Detect which cell encompasses the target text, then output its [x, y] center coordinate. 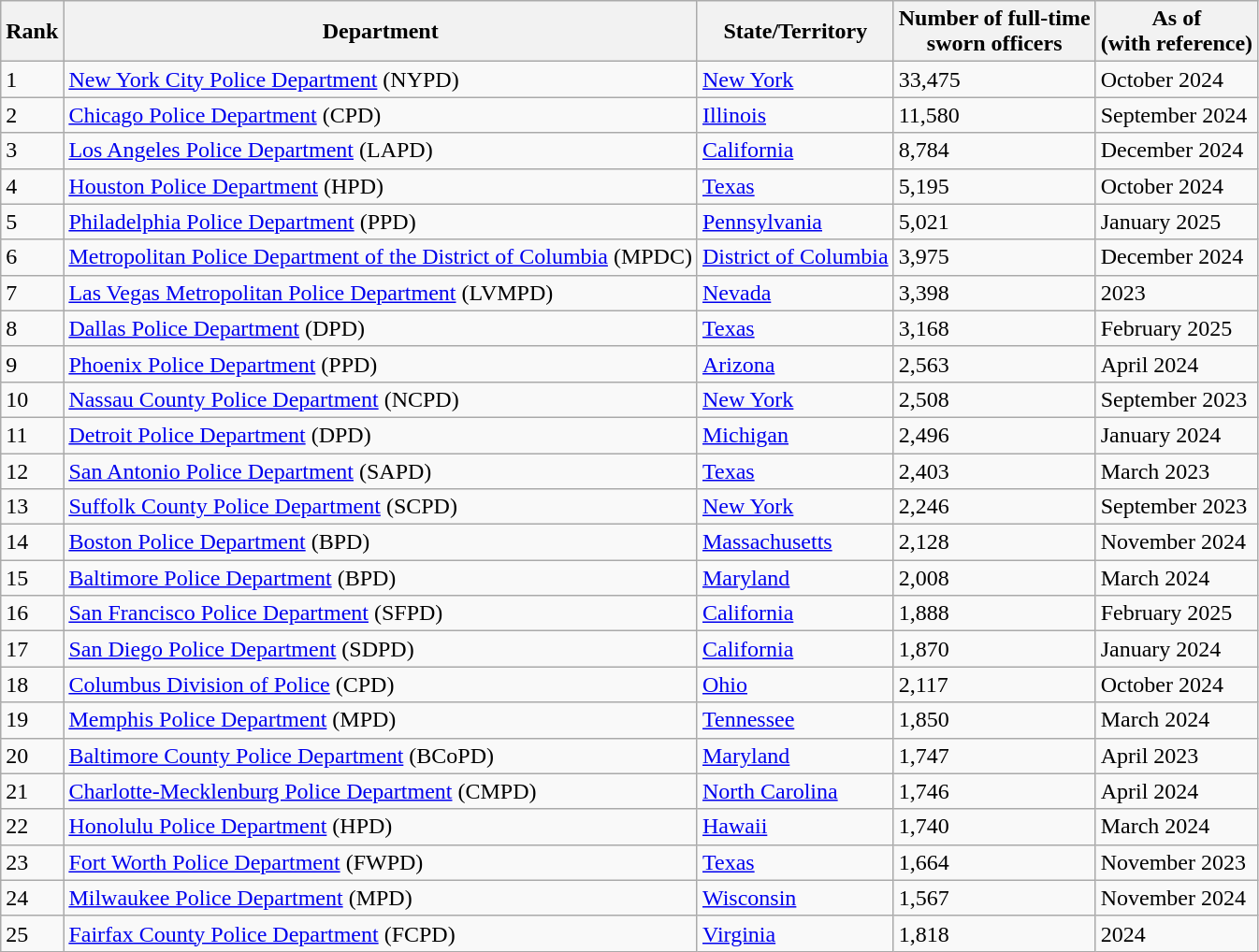
1 [32, 79]
1,740 [994, 827]
3,975 [994, 257]
Arizona [795, 364]
Baltimore County Police Department (BCoPD) [381, 756]
2,496 [994, 435]
January 2025 [1177, 222]
November 2023 [1177, 862]
25 [32, 933]
22 [32, 827]
5 [32, 222]
1,870 [994, 649]
Rank [32, 32]
3,398 [994, 293]
March 2023 [1177, 470]
23 [32, 862]
Fort Worth Police Department (FWPD) [381, 862]
3,168 [994, 328]
Honolulu Police Department (HPD) [381, 827]
1,664 [994, 862]
17 [32, 649]
Chicago Police Department (CPD) [381, 115]
19 [32, 720]
1,746 [994, 791]
9 [32, 364]
San Antonio Police Department (SAPD) [381, 470]
1,567 [994, 898]
Phoenix Police Department (PPD) [381, 364]
12 [32, 470]
2,008 [994, 578]
Boston Police Department (BPD) [381, 542]
5,195 [994, 186]
21 [32, 791]
2023 [1177, 293]
Milwaukee Police Department (MPD) [381, 898]
2 [32, 115]
Virginia [795, 933]
Hawaii [795, 827]
September 2024 [1177, 115]
1,818 [994, 933]
11,580 [994, 115]
3 [32, 151]
1,888 [994, 613]
San Francisco Police Department (SFPD) [381, 613]
New York City Police Department (NYPD) [381, 79]
State/Territory [795, 32]
16 [32, 613]
Wisconsin [795, 898]
2,508 [994, 399]
2,128 [994, 542]
Illinois [795, 115]
6 [32, 257]
Las Vegas Metropolitan Police Department (LVMPD) [381, 293]
2,563 [994, 364]
10 [32, 399]
Metropolitan Police Department of the District of Columbia (MPDC) [381, 257]
2,403 [994, 470]
As of(with reference) [1177, 32]
April 2023 [1177, 756]
Memphis Police Department (MPD) [381, 720]
Detroit Police Department (DPD) [381, 435]
24 [32, 898]
Nassau County Police Department (NCPD) [381, 399]
Dallas Police Department (DPD) [381, 328]
18 [32, 685]
13 [32, 507]
8,784 [994, 151]
14 [32, 542]
Massachusetts [795, 542]
15 [32, 578]
2024 [1177, 933]
District of Columbia [795, 257]
Suffolk County Police Department (SCPD) [381, 507]
Houston Police Department (HPD) [381, 186]
7 [32, 293]
Los Angeles Police Department (LAPD) [381, 151]
Charlotte-Mecklenburg Police Department (CMPD) [381, 791]
North Carolina [795, 791]
2,117 [994, 685]
Department [381, 32]
Nevada [795, 293]
Michigan [795, 435]
8 [32, 328]
Ohio [795, 685]
Tennessee [795, 720]
1,747 [994, 756]
Philadelphia Police Department (PPD) [381, 222]
20 [32, 756]
5,021 [994, 222]
Columbus Division of Police (CPD) [381, 685]
Number of full-timesworn officers [994, 32]
San Diego Police Department (SDPD) [381, 649]
11 [32, 435]
2,246 [994, 507]
1,850 [994, 720]
Pennsylvania [795, 222]
4 [32, 186]
33,475 [994, 79]
Baltimore Police Department (BPD) [381, 578]
Fairfax County Police Department (FCPD) [381, 933]
